Return [x, y] of the center of cell containing provided text 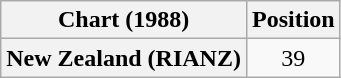
39 [293, 58]
Position [293, 20]
New Zealand (RIANZ) [124, 58]
Chart (1988) [124, 20]
